Provide the [X, Y] coordinate of the cell's center where the given text is located.  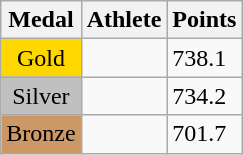
Medal [41, 20]
Silver [41, 96]
Gold [41, 58]
Athlete [124, 20]
734.2 [204, 96]
738.1 [204, 58]
701.7 [204, 134]
Bronze [41, 134]
Points [204, 20]
